Output the [X, Y] coordinate of the center of the cell containing the given text.  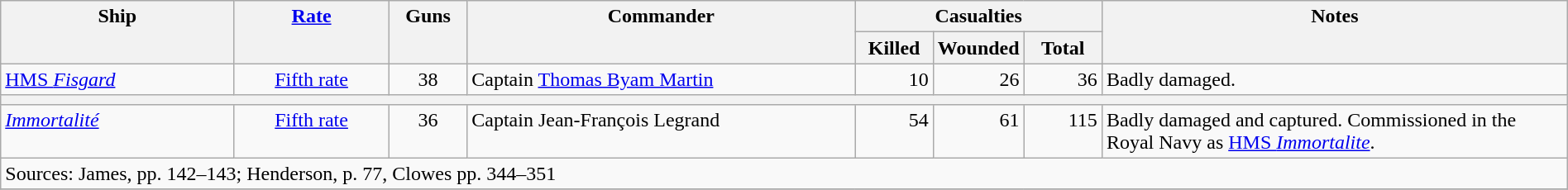
Total [1063, 48]
Rate [312, 32]
HMS Fisgard [117, 79]
115 [1063, 131]
Notes [1335, 32]
Badly damaged. [1335, 79]
Casualties [978, 17]
Guns [428, 32]
Sources: James, pp. 142–143; Henderson, p. 77, Clowes pp. 344–351 [784, 173]
Wounded [978, 48]
38 [428, 79]
Badly damaged and captured. Commissioned in the Royal Navy as HMS Immortalite. [1335, 131]
26 [978, 79]
10 [894, 79]
Ship [117, 32]
Captain Jean-François Legrand [662, 131]
Killed [894, 48]
Captain Thomas Byam Martin [662, 79]
Immortalité [117, 131]
54 [894, 131]
Commander [662, 32]
61 [978, 131]
